Extract the (X, Y) coordinate from the center of the cell holding the provided text.  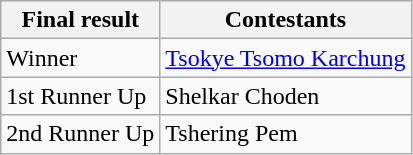
Shelkar Choden (286, 96)
Tsokye Tsomo Karchung (286, 58)
Contestants (286, 20)
2nd Runner Up (80, 134)
Final result (80, 20)
Tshering Pem (286, 134)
Winner (80, 58)
1st Runner Up (80, 96)
